Locate the cell with the specified text and output its (x, y) center coordinate. 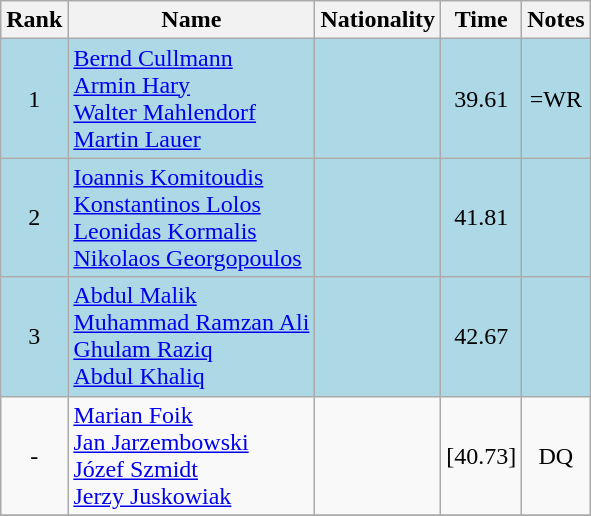
- (34, 456)
2 (34, 218)
1 (34, 98)
41.81 (482, 218)
Notes (556, 20)
3 (34, 336)
Ioannis KomitoudisKonstantinos LolosLeonidas KormalisNikolaos Georgopoulos (192, 218)
42.67 (482, 336)
Rank (34, 20)
Nationality (378, 20)
Abdul MalikMuhammad Ramzan AliGhulam RaziqAbdul Khaliq (192, 336)
DQ (556, 456)
Time (482, 20)
[40.73] (482, 456)
39.61 (482, 98)
=WR (556, 98)
Marian FoikJan JarzembowskiJózef SzmidtJerzy Juskowiak (192, 456)
Name (192, 20)
Bernd CullmannArmin HaryWalter MahlendorfMartin Lauer (192, 98)
